Pinpoint the cell where the given text exists, returning its (x, y) midpoint coordinate. 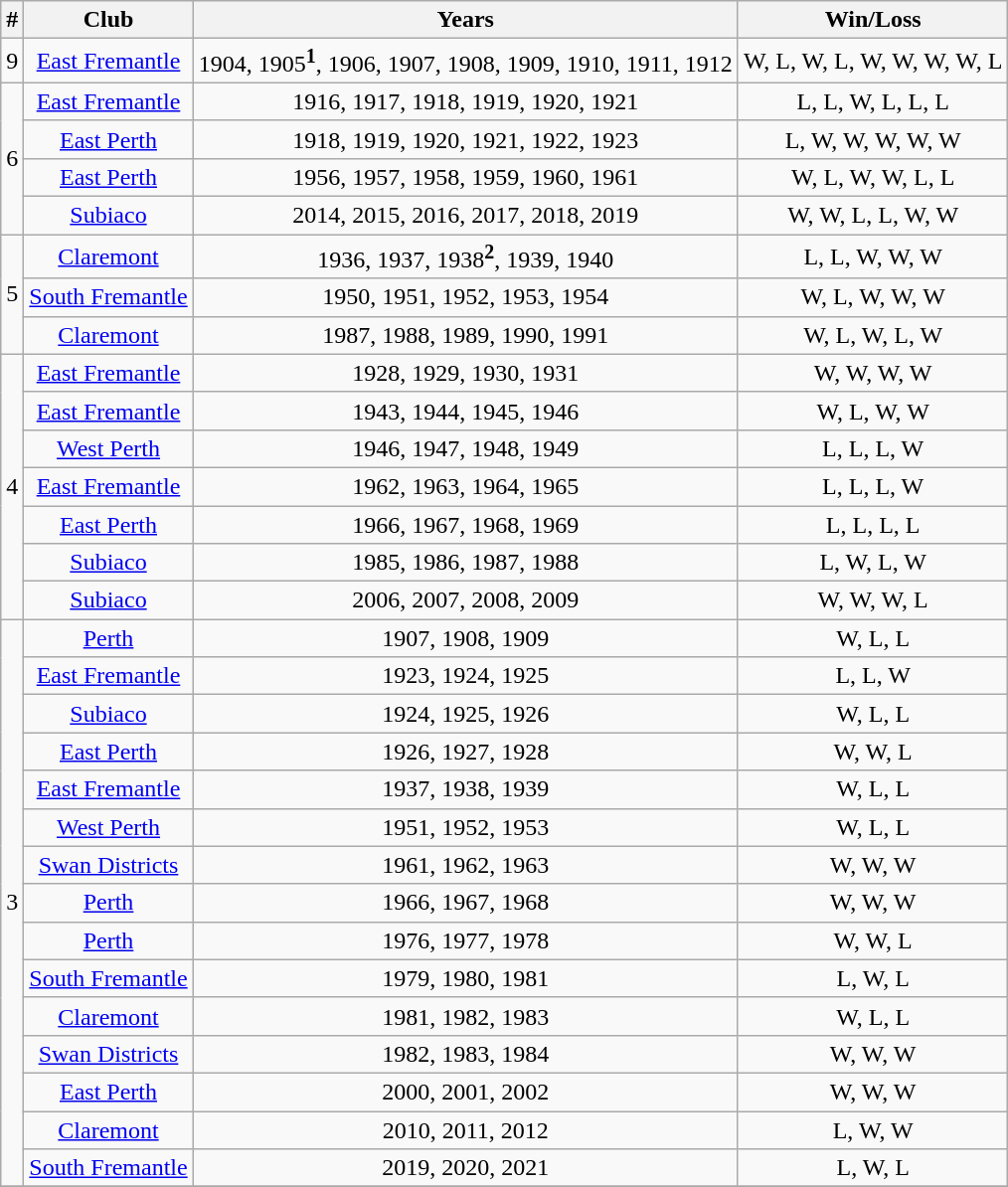
W, L, W, W, L, L (873, 177)
1946, 1947, 1948, 1949 (465, 448)
L, L, W (873, 676)
W, W, L, L, W, W (873, 216)
2000, 2001, 2002 (465, 1092)
1976, 1977, 1978 (465, 940)
1981, 1982, 1983 (465, 1016)
1966, 1967, 1968, 1969 (465, 525)
1924, 1925, 1926 (465, 714)
L, L, W, L, L, L (873, 101)
W, L, W, L, W, W, W, W, L (873, 62)
1943, 1944, 1945, 1946 (465, 411)
Club (108, 20)
1982, 1983, 1984 (465, 1054)
1979, 1980, 1981 (465, 978)
W, L, W, W, W (873, 297)
3 (12, 903)
1950, 1951, 1952, 1953, 1954 (465, 297)
1985, 1986, 1987, 1988 (465, 563)
1918, 1919, 1920, 1921, 1922, 1923 (465, 139)
1936, 1937, 19382, 1939, 1940 (465, 256)
5 (12, 294)
W, L, W, L, W (873, 335)
2010, 2011, 2012 (465, 1130)
1961, 1962, 1963 (465, 865)
1923, 1924, 1925 (465, 676)
Win/Loss (873, 20)
L, W, W, W, W, W (873, 139)
4 (12, 486)
1937, 1938, 1939 (465, 789)
1928, 1929, 1930, 1931 (465, 373)
9 (12, 62)
Years (465, 20)
1916, 1917, 1918, 1919, 1920, 1921 (465, 101)
1956, 1957, 1958, 1959, 1960, 1961 (465, 177)
2019, 2020, 2021 (465, 1168)
# (12, 20)
2006, 2007, 2008, 2009 (465, 600)
1904, 19051, 1906, 1907, 1908, 1909, 1910, 1911, 1912 (465, 62)
1926, 1927, 1928 (465, 752)
1966, 1967, 1968 (465, 903)
1907, 1908, 1909 (465, 638)
W, W, W, L (873, 600)
W, W, W, W (873, 373)
1987, 1988, 1989, 1990, 1991 (465, 335)
W, L, W, W (873, 411)
L, L, L, L (873, 525)
L, W, W (873, 1130)
L, L, W, W, W (873, 256)
6 (12, 158)
L, W, L, W (873, 563)
1951, 1952, 1953 (465, 827)
2014, 2015, 2016, 2017, 2018, 2019 (465, 216)
1962, 1963, 1964, 1965 (465, 486)
